Return the (x, y) coordinate for the center point of the cell that contains the specified text.  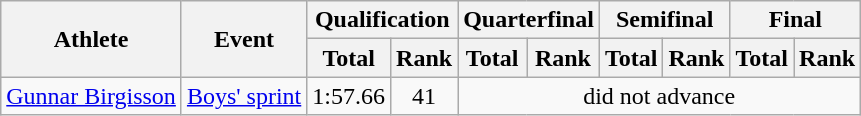
41 (424, 96)
Final (796, 20)
Gunnar Birgisson (92, 96)
Semifinal (664, 20)
Athlete (92, 39)
Qualification (382, 20)
did not advance (660, 96)
Quarterfinal (529, 20)
Boys' sprint (244, 96)
1:57.66 (349, 96)
Event (244, 39)
